Pinpoint the cell where the given text exists, returning its [x, y] midpoint coordinate. 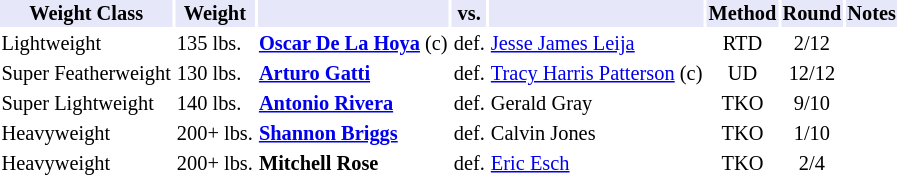
Super Lightweight [86, 104]
12/12 [812, 74]
Calvin Jones [596, 134]
Super Featherweight [86, 74]
9/10 [812, 104]
Oscar De La Hoya (c) [353, 44]
UD [742, 74]
Method [742, 14]
Heavyweight [86, 134]
vs. [469, 14]
130 lbs. [214, 74]
Lightweight [86, 44]
Jesse James Leija [596, 44]
Antonio Rivera [353, 104]
Arturo Gatti [353, 74]
Weight [214, 14]
200+ lbs. [214, 134]
1/10 [812, 134]
RTD [742, 44]
2/12 [812, 44]
Tracy Harris Patterson (c) [596, 74]
Weight Class [86, 14]
Gerald Gray [596, 104]
140 lbs. [214, 104]
Round [812, 14]
135 lbs. [214, 44]
Shannon Briggs [353, 134]
